Determine the [X, Y] coordinate at the center of the cell enclosing the given text.  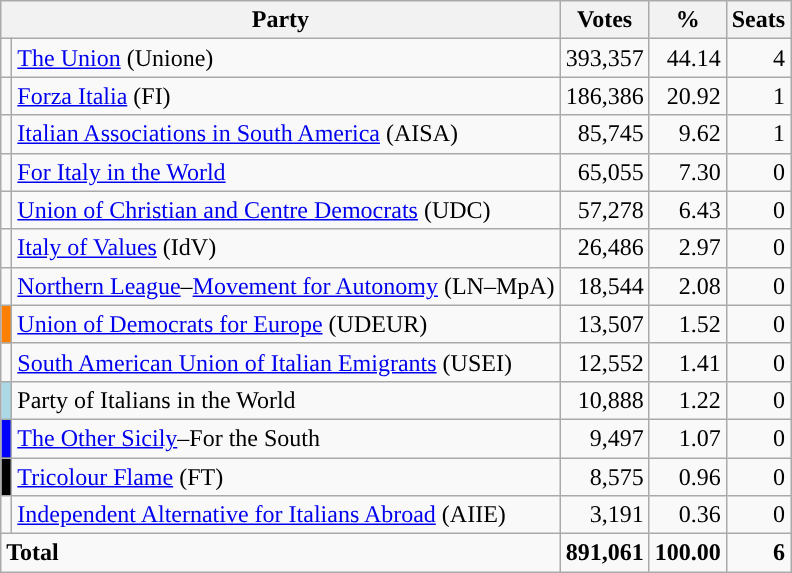
85,745 [604, 134]
10,888 [604, 400]
0.36 [688, 515]
6.43 [688, 210]
12,552 [604, 362]
393,357 [604, 58]
Party of Italians in the World [286, 400]
1.07 [688, 438]
The Other Sicily–For the South [286, 438]
57,278 [604, 210]
44.14 [688, 58]
0.96 [688, 477]
Tricolour Flame (FT) [286, 477]
Seats [758, 20]
Votes [604, 20]
Forza Italia (FI) [286, 96]
891,061 [604, 553]
2.97 [688, 248]
% [688, 20]
Union of Democrats for Europe (UDEUR) [286, 324]
2.08 [688, 286]
Party [280, 20]
20.92 [688, 96]
Total [280, 553]
7.30 [688, 172]
8,575 [604, 477]
1.52 [688, 324]
9.62 [688, 134]
South American Union of Italian Emigrants (USEI) [286, 362]
1.22 [688, 400]
Union of Christian and Centre Democrats (UDC) [286, 210]
Northern League–Movement for Autonomy (LN–MpA) [286, 286]
For Italy in the World [286, 172]
3,191 [604, 515]
1.41 [688, 362]
Italy of Values (IdV) [286, 248]
65,055 [604, 172]
186,386 [604, 96]
Independent Alternative for Italians Abroad (AIIE) [286, 515]
100.00 [688, 553]
6 [758, 553]
The Union (Unione) [286, 58]
13,507 [604, 324]
26,486 [604, 248]
Italian Associations in South America (AISA) [286, 134]
9,497 [604, 438]
4 [758, 58]
18,544 [604, 286]
